Pinpoint the cell where the given text exists, returning its [x, y] midpoint coordinate. 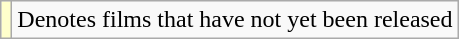
Denotes films that have not yet been released [235, 20]
